From the cell containing the given text, extract its center point as [X, Y] coordinate. 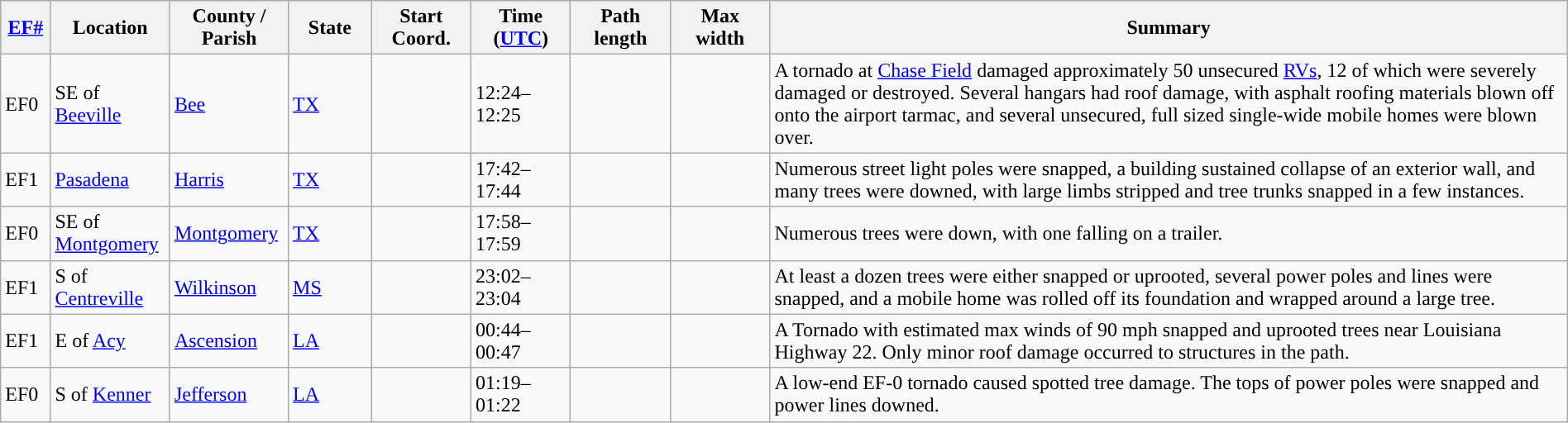
Max width [719, 28]
17:58–17:59 [520, 233]
12:24–12:25 [520, 104]
Numerous trees were down, with one falling on a trailer. [1169, 233]
SE of Montgomery [110, 233]
Harris [228, 180]
Wilkinson [228, 288]
State [330, 28]
A low-end EF-0 tornado caused spotted tree damage. The tops of power poles were snapped and power lines downed. [1169, 395]
00:44–00:47 [520, 340]
Ascension [228, 340]
E of Acy [110, 340]
Jefferson [228, 395]
S of Centreville [110, 288]
Bee [228, 104]
Pasadena [110, 180]
Time (UTC) [520, 28]
Start Coord. [421, 28]
Location [110, 28]
S of Kenner [110, 395]
17:42–17:44 [520, 180]
23:02–23:04 [520, 288]
MS [330, 288]
01:19–01:22 [520, 395]
County / Parish [228, 28]
Summary [1169, 28]
EF# [26, 28]
Montgomery [228, 233]
SE of Beeville [110, 104]
Path length [620, 28]
